For the text-containing cell, return its midpoint in [x, y] coordinate format. 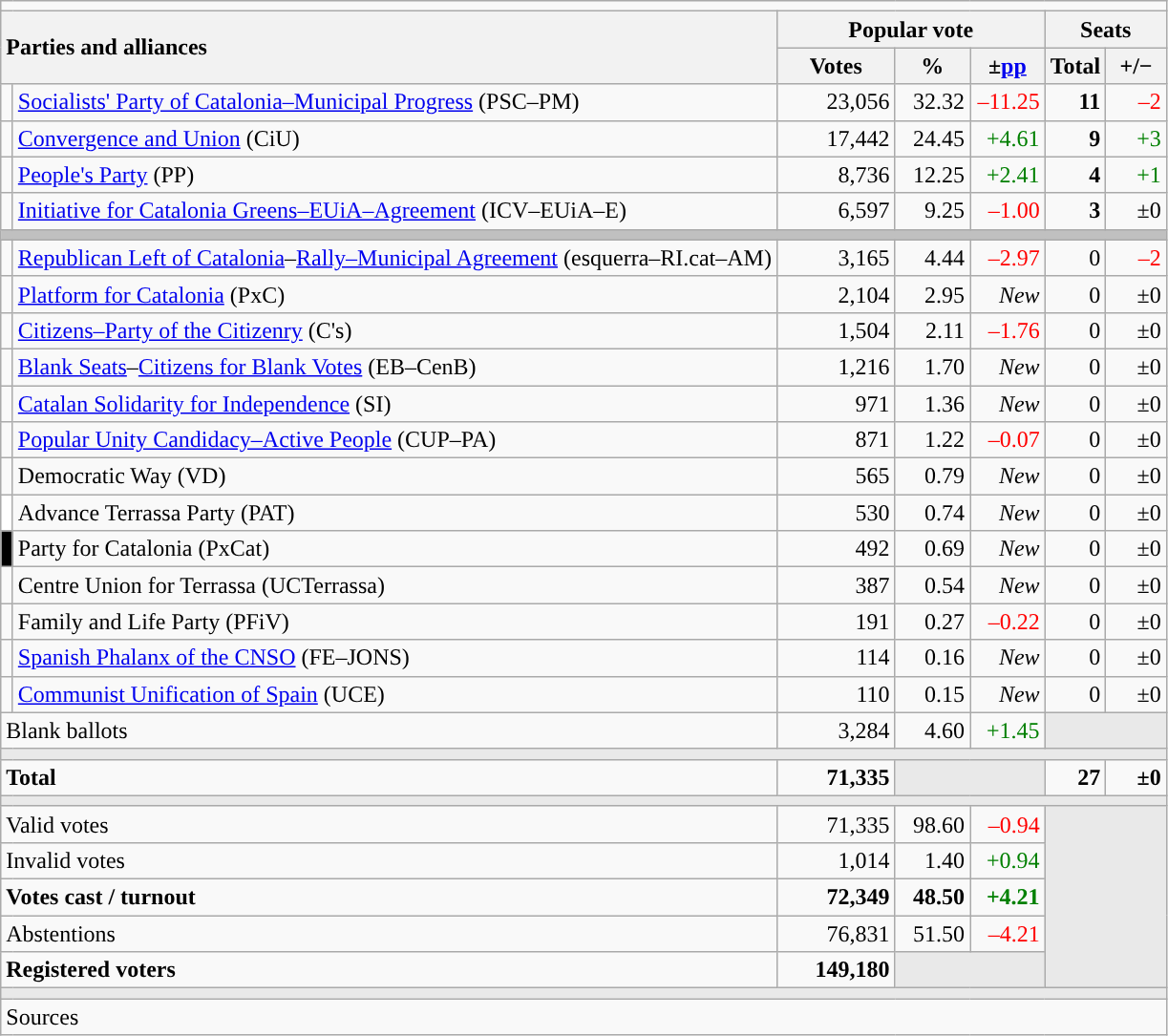
6,597 [836, 211]
Socialists' Party of Catalonia–Municipal Progress (PSC–PM) [394, 102]
Popular Unity Candidacy–Active People (CUP–PA) [394, 440]
191 [836, 622]
76,831 [836, 933]
2,104 [836, 294]
% [932, 66]
Convergence and Union (CiU) [394, 138]
Family and Life Party (PFiV) [394, 622]
–11.25 [1009, 102]
Democratic Way (VD) [394, 476]
9 [1075, 138]
0.69 [932, 549]
+1 [1136, 175]
Advance Terrassa Party (PAT) [394, 513]
±pp [1009, 66]
Citizens–Party of the Citizenry (C's) [394, 330]
Party for Catalonia (PxCat) [394, 549]
110 [836, 694]
4.60 [932, 730]
+4.21 [1009, 897]
Registered voters [390, 970]
+1.45 [1009, 730]
1.36 [932, 404]
Initiative for Catalonia Greens–EUiA–Agreement (ICV–EUiA–E) [394, 211]
3,284 [836, 730]
Sources [584, 1017]
1,504 [836, 330]
0.79 [932, 476]
565 [836, 476]
114 [836, 658]
Catalan Solidarity for Independence (SI) [394, 404]
971 [836, 404]
Abstentions [390, 933]
+2.41 [1009, 175]
3,165 [836, 258]
Blank ballots [390, 730]
0.15 [932, 694]
–2.97 [1009, 258]
17,442 [836, 138]
871 [836, 440]
1.22 [932, 440]
1,216 [836, 367]
98.60 [932, 824]
48.50 [932, 897]
–1.00 [1009, 211]
Votes [836, 66]
1.70 [932, 367]
3 [1075, 211]
387 [836, 585]
11 [1075, 102]
Votes cast / turnout [390, 897]
+/− [1136, 66]
0.27 [932, 622]
24.45 [932, 138]
2.11 [932, 330]
23,056 [836, 102]
People's Party (PP) [394, 175]
0.16 [932, 658]
Valid votes [390, 824]
–1.76 [1009, 330]
2.95 [932, 294]
9.25 [932, 211]
+0.94 [1009, 860]
+3 [1136, 138]
Seats [1106, 30]
Communist Unification of Spain (UCE) [394, 694]
+4.61 [1009, 138]
4 [1075, 175]
0.54 [932, 585]
Republican Left of Catalonia–Rally–Municipal Agreement (esquerra–RI.cat–AM) [394, 258]
–0.07 [1009, 440]
Parties and alliances [390, 48]
Platform for Catalonia (PxC) [394, 294]
4.44 [932, 258]
1,014 [836, 860]
Centre Union for Terrassa (UCTerrassa) [394, 585]
–0.94 [1009, 824]
Blank Seats–Citizens for Blank Votes (EB–CenB) [394, 367]
Popular vote [911, 30]
149,180 [836, 970]
8,736 [836, 175]
32.32 [932, 102]
–0.22 [1009, 622]
–4.21 [1009, 933]
Spanish Phalanx of the CNSO (FE–JONS) [394, 658]
Invalid votes [390, 860]
1.40 [932, 860]
0.74 [932, 513]
51.50 [932, 933]
530 [836, 513]
492 [836, 549]
12.25 [932, 175]
72,349 [836, 897]
27 [1075, 777]
